Detect which cell encompasses the target text, then output its (X, Y) center coordinate. 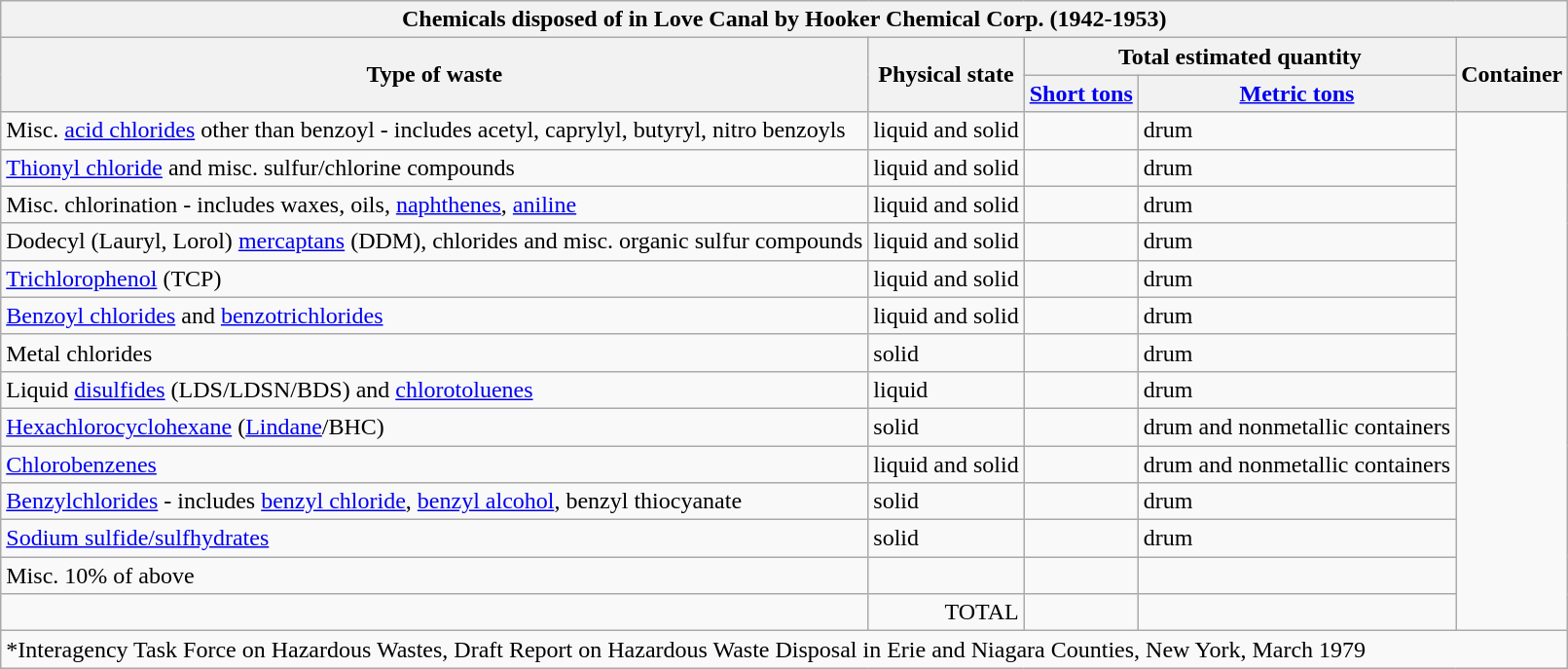
Chemicals disposed of in Love Canal by Hooker Chemical Corp. (1942-1953) (784, 19)
Metric tons (1296, 93)
Dodecyl (Lauryl, Lorol) mercaptans (DDM), chlorides and misc. organic sulfur compounds (434, 242)
Trichlorophenol (TCP) (434, 279)
Hexachlorocyclohexane (Lindane/BHC) (434, 427)
TOTAL (946, 613)
Thionyl chloride and misc. sulfur/chlorine compounds (434, 167)
Liquid disulfides (LDS/LDSN/BDS) and chlorotoluenes (434, 390)
Misc. chlorination - includes waxes, oils, naphthenes, aniline (434, 204)
Type of waste (434, 75)
Total estimated quantity (1240, 56)
Short tons (1080, 93)
Metal chlorides (434, 353)
Misc. acid chlorides other than benzoyl - includes acetyl, caprylyl, butyryl, nitro benzoyls (434, 130)
Benzoyl chlorides and benzotrichlorides (434, 316)
Benzylchlorides - includes benzyl chloride, benzyl alcohol, benzyl thiocyanate (434, 502)
Container (1513, 75)
Chlorobenzenes (434, 465)
liquid (946, 390)
Misc. 10% of above (434, 576)
Physical state (946, 75)
Sodium sulfide/sulfhydrates (434, 539)
*Interagency Task Force on Hazardous Wastes, Draft Report on Hazardous Waste Disposal in Erie and Niagara Counties, New York, March 1979 (784, 650)
